Extract the (x, y) coordinate from the center of the cell holding the provided text.  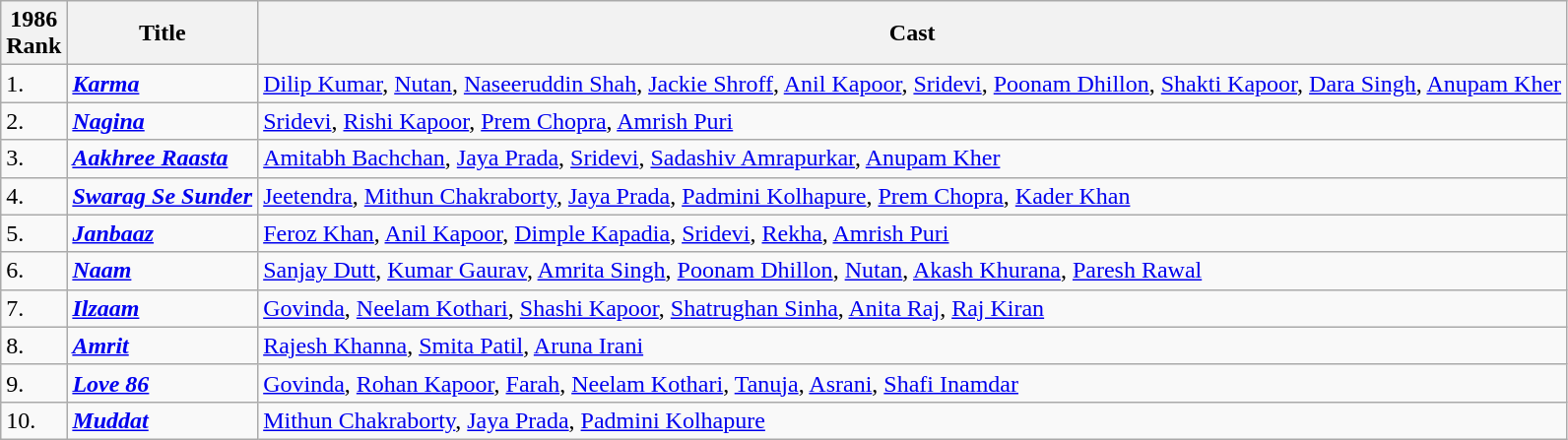
Rajesh Khanna, Smita Patil, Aruna Irani (912, 346)
7. (33, 308)
1986Rank (33, 33)
Ilzaam (163, 308)
1. (33, 84)
6. (33, 271)
10. (33, 420)
Mithun Chakraborty, Jaya Prada, Padmini Kolhapure (912, 420)
Title (163, 33)
Naam (163, 271)
Swarag Se Sunder (163, 196)
Feroz Khan, Anil Kapoor, Dimple Kapadia, Sridevi, Rekha, Amrish Puri (912, 233)
Cast (912, 33)
Jeetendra, Mithun Chakraborty, Jaya Prada, Padmini Kolhapure, Prem Chopra, Kader Khan (912, 196)
Janbaaz (163, 233)
5. (33, 233)
Aakhree Raasta (163, 158)
Dilip Kumar, Nutan, Naseeruddin Shah, Jackie Shroff, Anil Kapoor, Sridevi, Poonam Dhillon, Shakti Kapoor, Dara Singh, Anupam Kher (912, 84)
Govinda, Neelam Kothari, Shashi Kapoor, Shatrughan Sinha, Anita Raj, Raj Kiran (912, 308)
9. (33, 383)
8. (33, 346)
Amitabh Bachchan, Jaya Prada, Sridevi, Sadashiv Amrapurkar, Anupam Kher (912, 158)
Nagina (163, 121)
Sridevi, Rishi Kapoor, Prem Chopra, Amrish Puri (912, 121)
Amrit (163, 346)
2. (33, 121)
Sanjay Dutt, Kumar Gaurav, Amrita Singh, Poonam Dhillon, Nutan, Akash Khurana, Paresh Rawal (912, 271)
4. (33, 196)
Love 86 (163, 383)
Govinda, Rohan Kapoor, Farah, Neelam Kothari, Tanuja, Asrani, Shafi Inamdar (912, 383)
3. (33, 158)
Muddat (163, 420)
Karma (163, 84)
